Provide the (X, Y) coordinate of the cell's center where the given text is located.  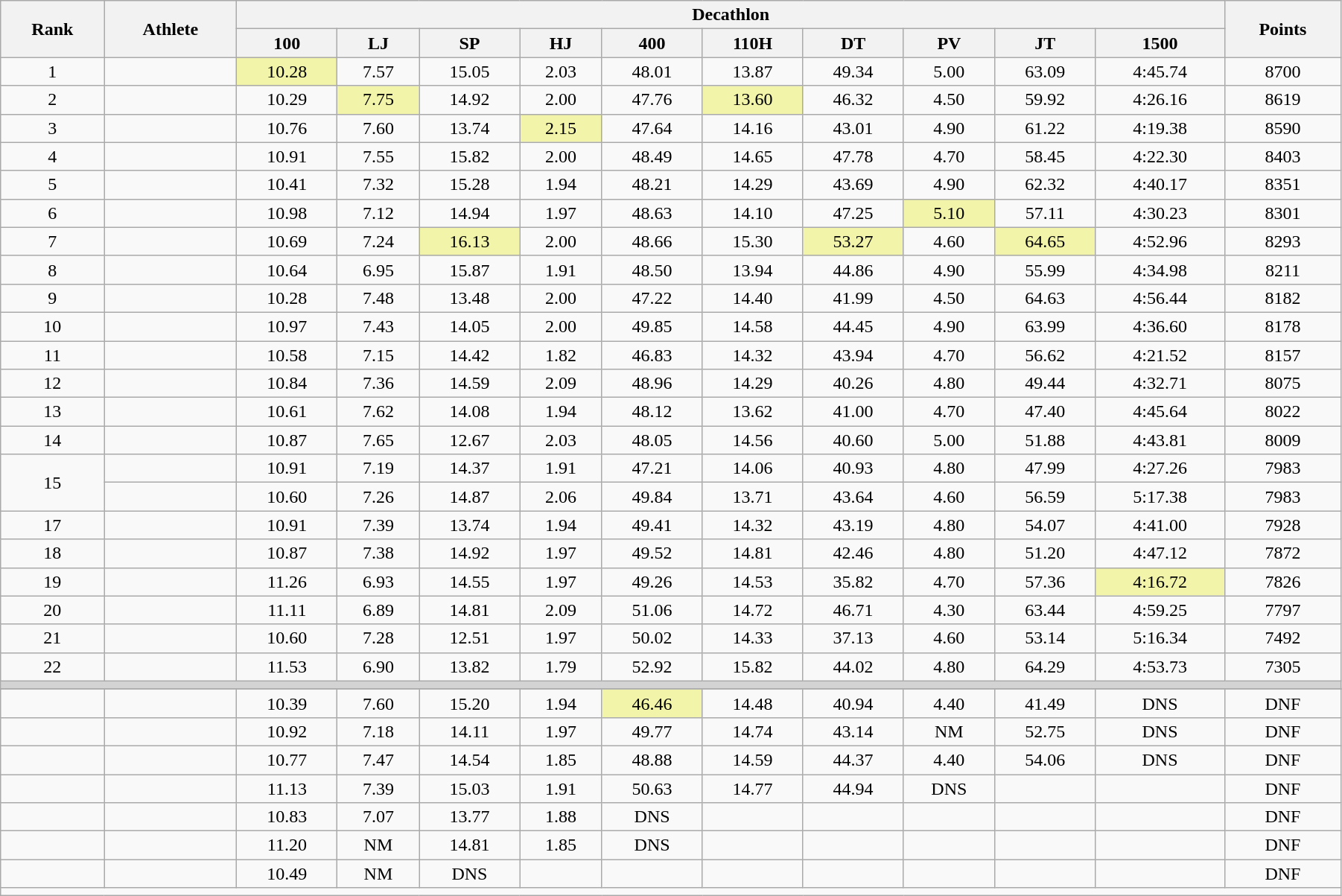
53.14 (1046, 638)
4:47.12 (1160, 553)
4:16.72 (1160, 582)
41.49 (1046, 703)
8178 (1282, 326)
61.22 (1046, 128)
40.26 (853, 384)
14.05 (469, 326)
2.06 (561, 497)
2.15 (561, 128)
57.11 (1046, 213)
7.43 (378, 326)
4:21.52 (1160, 355)
13.48 (469, 298)
49.84 (652, 497)
8351 (1282, 185)
4.30 (949, 610)
12.67 (469, 440)
1500 (1160, 43)
14.55 (469, 582)
7.75 (378, 100)
47.78 (853, 156)
DT (853, 43)
14.77 (752, 789)
47.99 (1046, 468)
7797 (1282, 610)
4 (52, 156)
62.32 (1046, 185)
8211 (1282, 270)
1.82 (561, 355)
Rank (52, 29)
LJ (378, 43)
13.87 (752, 72)
47.25 (853, 213)
7.32 (378, 185)
54.07 (1046, 525)
8157 (1282, 355)
7.48 (378, 298)
44.02 (853, 667)
Athlete (171, 29)
49.41 (652, 525)
7.62 (378, 412)
13.94 (752, 270)
52.75 (1046, 731)
15.87 (469, 270)
43.64 (853, 497)
46.32 (853, 100)
44.94 (853, 789)
7.19 (378, 468)
8009 (1282, 440)
8590 (1282, 128)
48.12 (652, 412)
56.62 (1046, 355)
47.21 (652, 468)
2 (52, 100)
7 (52, 241)
14.42 (469, 355)
13.62 (752, 412)
54.06 (1046, 760)
43.01 (853, 128)
11.53 (287, 667)
14.87 (469, 497)
15.03 (469, 789)
7.65 (378, 440)
7.15 (378, 355)
55.99 (1046, 270)
5.10 (949, 213)
50.63 (652, 789)
43.19 (853, 525)
37.13 (853, 638)
47.22 (652, 298)
50.02 (652, 638)
PV (949, 43)
10.76 (287, 128)
17 (52, 525)
48.63 (652, 213)
7.47 (378, 760)
14.94 (469, 213)
14.72 (752, 610)
8022 (1282, 412)
7.38 (378, 553)
40.93 (853, 468)
4:45.64 (1160, 412)
4:30.23 (1160, 213)
10.29 (287, 100)
7.57 (378, 72)
46.46 (652, 703)
63.44 (1046, 610)
6.95 (378, 270)
10.64 (287, 270)
13.60 (752, 100)
4:27.26 (1160, 468)
13 (52, 412)
43.69 (853, 185)
48.88 (652, 760)
10.97 (287, 326)
14.48 (752, 703)
14.40 (752, 298)
100 (287, 43)
14.08 (469, 412)
51.88 (1046, 440)
44.37 (853, 760)
64.65 (1046, 241)
48.01 (652, 72)
15.05 (469, 72)
4:41.00 (1160, 525)
63.09 (1046, 72)
8301 (1282, 213)
14.06 (752, 468)
5 (52, 185)
14.11 (469, 731)
35.82 (853, 582)
15.28 (469, 185)
7928 (1282, 525)
14.56 (752, 440)
44.86 (853, 270)
10.49 (287, 874)
49.44 (1046, 384)
56.59 (1046, 497)
64.63 (1046, 298)
1.88 (561, 817)
8 (52, 270)
40.94 (853, 703)
13.77 (469, 817)
14.53 (752, 582)
11.13 (287, 789)
18 (52, 553)
Points (1282, 29)
63.99 (1046, 326)
7872 (1282, 553)
7305 (1282, 667)
48.96 (652, 384)
4:22.30 (1160, 156)
7.28 (378, 638)
7.24 (378, 241)
15.30 (752, 241)
53.27 (853, 241)
8403 (1282, 156)
7.12 (378, 213)
8293 (1282, 241)
48.21 (652, 185)
11.20 (287, 845)
48.05 (652, 440)
48.66 (652, 241)
20 (52, 610)
5:17.38 (1160, 497)
44.45 (853, 326)
57.36 (1046, 582)
14.54 (469, 760)
SP (469, 43)
14.10 (752, 213)
51.20 (1046, 553)
51.06 (652, 610)
10.92 (287, 731)
4:43.81 (1160, 440)
14.16 (752, 128)
11.26 (287, 582)
12 (52, 384)
40.60 (853, 440)
4:26.16 (1160, 100)
7.36 (378, 384)
13.82 (469, 667)
7.26 (378, 497)
47.40 (1046, 412)
7826 (1282, 582)
400 (652, 43)
7.07 (378, 817)
14.74 (752, 731)
1.79 (561, 667)
10.39 (287, 703)
10 (52, 326)
16.13 (469, 241)
6 (52, 213)
43.94 (853, 355)
48.49 (652, 156)
HJ (561, 43)
47.64 (652, 128)
10.41 (287, 185)
7.55 (378, 156)
10.69 (287, 241)
13.71 (752, 497)
14.33 (752, 638)
46.83 (652, 355)
11.11 (287, 610)
10.58 (287, 355)
4:36.60 (1160, 326)
12.51 (469, 638)
JT (1046, 43)
49.77 (652, 731)
Decathlon (731, 15)
10.77 (287, 760)
4:59.25 (1160, 610)
4:19.38 (1160, 128)
8619 (1282, 100)
5:16.34 (1160, 638)
14 (52, 440)
14.65 (752, 156)
10.84 (287, 384)
59.92 (1046, 100)
49.85 (652, 326)
21 (52, 638)
58.45 (1046, 156)
110H (752, 43)
10.61 (287, 412)
7.18 (378, 731)
10.83 (287, 817)
14.37 (469, 468)
4:34.98 (1160, 270)
41.99 (853, 298)
14.58 (752, 326)
15.20 (469, 703)
49.34 (853, 72)
4:40.17 (1160, 185)
4:56.44 (1160, 298)
22 (52, 667)
47.76 (652, 100)
1 (52, 72)
42.46 (853, 553)
52.92 (652, 667)
48.50 (652, 270)
8700 (1282, 72)
10.98 (287, 213)
8182 (1282, 298)
4:45.74 (1160, 72)
43.14 (853, 731)
15 (52, 483)
4:32.71 (1160, 384)
41.00 (853, 412)
49.26 (652, 582)
49.52 (652, 553)
8075 (1282, 384)
46.71 (853, 610)
7492 (1282, 638)
4:53.73 (1160, 667)
6.93 (378, 582)
4:52.96 (1160, 241)
9 (52, 298)
3 (52, 128)
6.89 (378, 610)
6.90 (378, 667)
11 (52, 355)
19 (52, 582)
64.29 (1046, 667)
